Search for the cell housing the specified text and yield its (x, y) center coordinate. 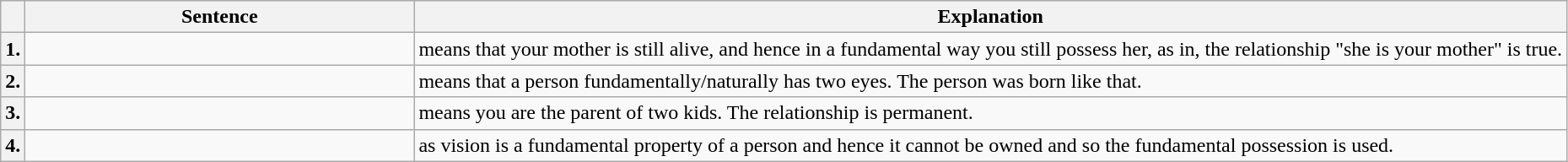
means that your mother is still alive, and hence in a fundamental way you still possess her, as in, the relationship "she is your mother" is true. (990, 49)
1. (13, 49)
2. (13, 81)
Explanation (990, 17)
means you are the parent of two kids. The relationship is permanent. (990, 113)
3. (13, 113)
Sentence (219, 17)
as vision is a fundamental property of a person and hence it cannot be owned and so the fundamental possession is used. (990, 145)
means that a person fundamentally/naturally has two eyes. The person was born like that. (990, 81)
4. (13, 145)
